Return the [X, Y] coordinate for the center point of the cell that contains the specified text.  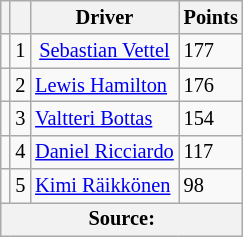
Kimi Räikkönen [104, 186]
Points [211, 17]
Daniel Ricciardo [104, 152]
177 [211, 51]
154 [211, 118]
176 [211, 85]
2 [20, 85]
Sebastian Vettel [104, 51]
Driver [104, 17]
3 [20, 118]
Valtteri Bottas [104, 118]
Lewis Hamilton [104, 85]
98 [211, 186]
1 [20, 51]
5 [20, 186]
Source: [122, 219]
4 [20, 152]
117 [211, 152]
